Pinpoint the cell where the given text exists, returning its (x, y) midpoint coordinate. 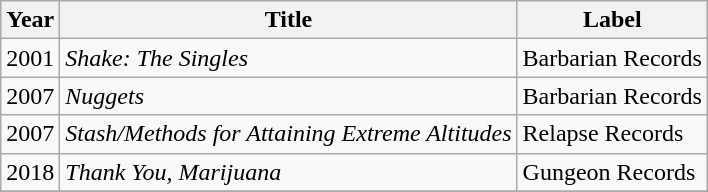
Gungeon Records (612, 172)
Thank You, Marijuana (288, 172)
Relapse Records (612, 134)
Title (288, 20)
Label (612, 20)
2018 (30, 172)
Stash/Methods for Attaining Extreme Altitudes (288, 134)
Shake: The Singles (288, 58)
Nuggets (288, 96)
Year (30, 20)
2001 (30, 58)
